For the text-containing cell, return its midpoint in [X, Y] coordinate format. 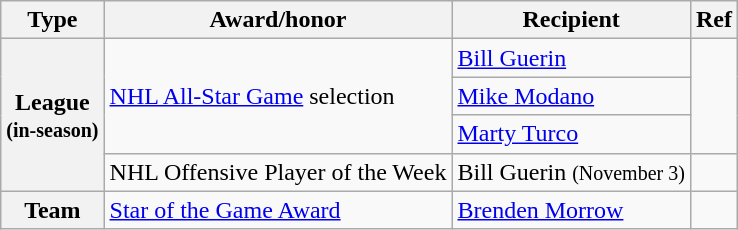
Star of the Game Award [278, 210]
Ref [714, 20]
Bill Guerin [571, 58]
Award/honor [278, 20]
Mike Modano [571, 96]
Brenden Morrow [571, 210]
NHL Offensive Player of the Week [278, 172]
Recipient [571, 20]
Marty Turco [571, 134]
Bill Guerin (November 3) [571, 172]
Type [52, 20]
League(in-season) [52, 115]
Team [52, 210]
NHL All-Star Game selection [278, 96]
